Return the [X, Y] coordinate for the center point of the cell that contains the specified text.  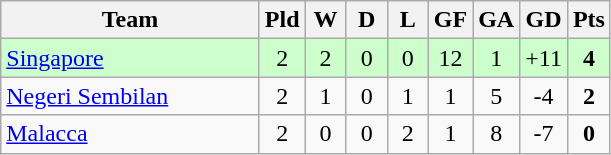
D [366, 20]
Malacca [130, 134]
Singapore [130, 58]
GD [544, 20]
4 [588, 58]
Pld [282, 20]
Team [130, 20]
W [326, 20]
8 [496, 134]
-4 [544, 96]
Negeri Sembilan [130, 96]
+11 [544, 58]
12 [450, 58]
Pts [588, 20]
-7 [544, 134]
L [408, 20]
5 [496, 96]
GF [450, 20]
GA [496, 20]
